Determine the [x, y] coordinate at the center of the cell enclosing the given text.  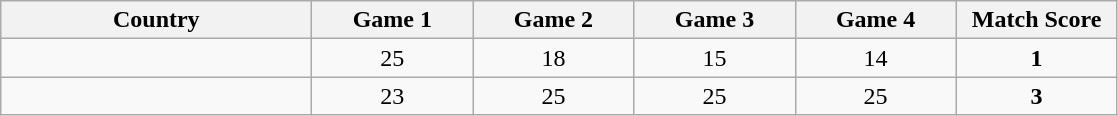
14 [876, 58]
18 [554, 58]
15 [714, 58]
Game 3 [714, 20]
Game 1 [392, 20]
Country [156, 20]
1 [1036, 58]
Game 4 [876, 20]
23 [392, 96]
Match Score [1036, 20]
3 [1036, 96]
Game 2 [554, 20]
